Identify which cell holds the provided text, then report its (x, y) central coordinate. 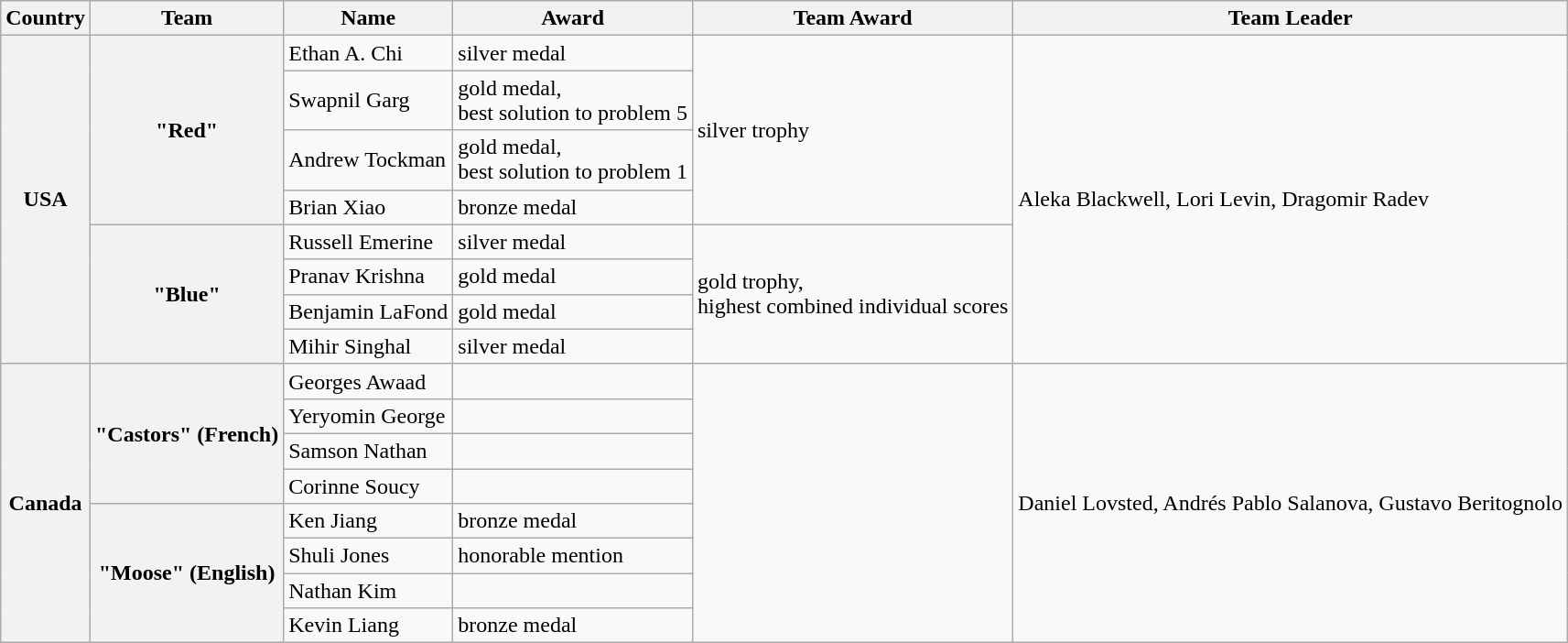
Daniel Lovsted, Andrés Pablo Salanova, Gustavo Beritognolo (1291, 503)
Ken Jiang (368, 521)
Canada (46, 503)
Samson Nathan (368, 451)
Team (187, 18)
honorable mention (573, 556)
Yeryomin George (368, 416)
Team Award (852, 18)
Name (368, 18)
Swapnil Garg (368, 101)
Kevin Liang (368, 626)
Country (46, 18)
USA (46, 200)
Nathan Kim (368, 591)
"Moose" (English) (187, 573)
Pranav Krishna (368, 277)
Aleka Blackwell, Lori Levin, Dragomir Radev (1291, 200)
Ethan A. Chi (368, 53)
Russell Emerine (368, 242)
Benjamin LaFond (368, 311)
Mihir Singhal (368, 346)
"Castors" (French) (187, 433)
Team Leader (1291, 18)
"Red" (187, 130)
gold medal,best solution to problem 1 (573, 159)
Andrew Tockman (368, 159)
Corinne Soucy (368, 486)
"Blue" (187, 294)
gold medal,best solution to problem 5 (573, 101)
Shuli Jones (368, 556)
silver trophy (852, 130)
Brian Xiao (368, 207)
Award (573, 18)
gold trophy,highest combined individual scores (852, 294)
Georges Awaad (368, 381)
